Provide the [x, y] coordinate of the cell's center where the given text is located.  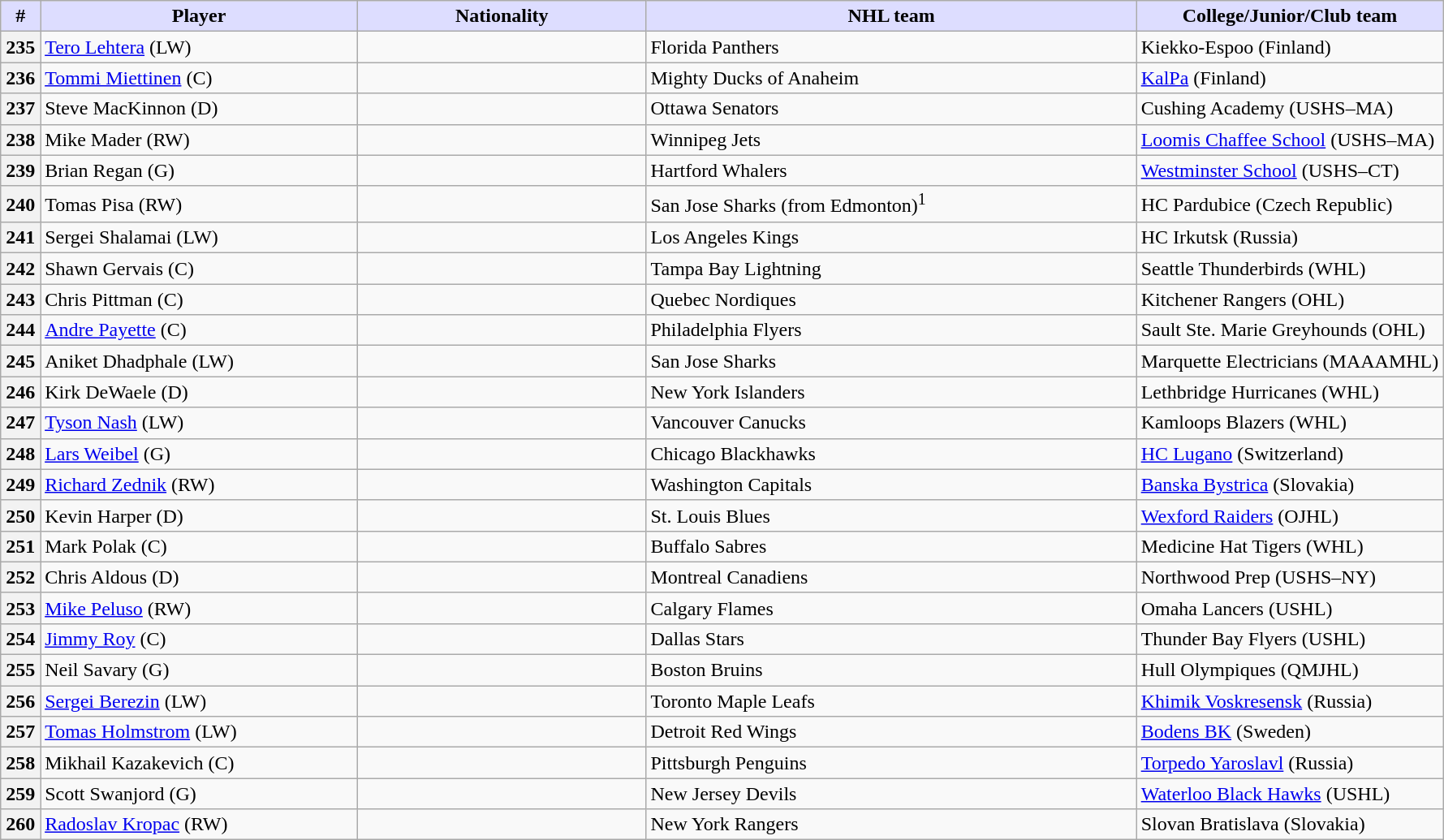
Nationality [502, 16]
Steve MacKinnon (D) [200, 109]
Kevin Harper (D) [200, 515]
236 [21, 78]
247 [21, 423]
Tyson Nash (LW) [200, 423]
Seattle Thunderbirds (WHL) [1290, 269]
Chris Pittman (C) [200, 299]
Jimmy Roy (C) [200, 639]
240 [21, 205]
251 [21, 546]
Scott Swanjord (G) [200, 794]
Hull Olympiques (QMJHL) [1290, 670]
246 [21, 392]
Marquette Electricians (MAAAMHL) [1290, 361]
Chris Aldous (D) [200, 577]
New Jersey Devils [891, 794]
New York Islanders [891, 392]
Kirk DeWaele (D) [200, 392]
Shawn Gervais (C) [200, 269]
Waterloo Black Hawks (USHL) [1290, 794]
New York Rangers [891, 825]
Winnipeg Jets [891, 140]
Tomas Pisa (RW) [200, 205]
Philadelphia Flyers [891, 330]
Calgary Flames [891, 608]
Florida Panthers [891, 47]
254 [21, 639]
Northwood Prep (USHS–NY) [1290, 577]
Kiekko-Espoo (Finland) [1290, 47]
Slovan Bratislava (Slovakia) [1290, 825]
Torpedo Yaroslavl (Russia) [1290, 763]
Medicine Hat Tigers (WHL) [1290, 546]
237 [21, 109]
242 [21, 269]
HC Pardubice (Czech Republic) [1290, 205]
Player [200, 16]
Kitchener Rangers (OHL) [1290, 299]
Westminster School (USHS–CT) [1290, 170]
257 [21, 732]
Mark Polak (C) [200, 546]
San Jose Sharks (from Edmonton)1 [891, 205]
250 [21, 515]
Aniket Dhadphale (LW) [200, 361]
Buffalo Sabres [891, 546]
252 [21, 577]
249 [21, 485]
Detroit Red Wings [891, 732]
Cushing Academy (USHS–MA) [1290, 109]
St. Louis Blues [891, 515]
HC Lugano (Switzerland) [1290, 454]
245 [21, 361]
Lars Weibel (G) [200, 454]
235 [21, 47]
Thunder Bay Flyers (USHL) [1290, 639]
Banska Bystrica (Slovakia) [1290, 485]
241 [21, 238]
Loomis Chaffee School (USHS–MA) [1290, 140]
259 [21, 794]
243 [21, 299]
Sergei Shalamai (LW) [200, 238]
Hartford Whalers [891, 170]
Andre Payette (C) [200, 330]
248 [21, 454]
Radoslav Kropac (RW) [200, 825]
College/Junior/Club team [1290, 16]
255 [21, 670]
260 [21, 825]
Omaha Lancers (USHL) [1290, 608]
Boston Bruins [891, 670]
Chicago Blackhawks [891, 454]
Ottawa Senators [891, 109]
Montreal Canadiens [891, 577]
Vancouver Canucks [891, 423]
Tommi Miettinen (C) [200, 78]
KalPa (Finland) [1290, 78]
244 [21, 330]
Lethbridge Hurricanes (WHL) [1290, 392]
253 [21, 608]
238 [21, 140]
Wexford Raiders (OJHL) [1290, 515]
Mike Peluso (RW) [200, 608]
Quebec Nordiques [891, 299]
NHL team [891, 16]
256 [21, 701]
Richard Zednik (RW) [200, 485]
Sault Ste. Marie Greyhounds (OHL) [1290, 330]
Mighty Ducks of Anaheim [891, 78]
Los Angeles Kings [891, 238]
Mike Mader (RW) [200, 140]
Toronto Maple Leafs [891, 701]
Tomas Holmstrom (LW) [200, 732]
239 [21, 170]
Neil Savary (G) [200, 670]
Brian Regan (G) [200, 170]
Kamloops Blazers (WHL) [1290, 423]
Washington Capitals [891, 485]
Tero Lehtera (LW) [200, 47]
Khimik Voskresensk (Russia) [1290, 701]
Pittsburgh Penguins [891, 763]
Sergei Berezin (LW) [200, 701]
Dallas Stars [891, 639]
Bodens BK (Sweden) [1290, 732]
Tampa Bay Lightning [891, 269]
HC Irkutsk (Russia) [1290, 238]
San Jose Sharks [891, 361]
# [21, 16]
258 [21, 763]
Mikhail Kazakevich (C) [200, 763]
